Capture the cell that displays the provided text and extract its (x, y) central coordinate. 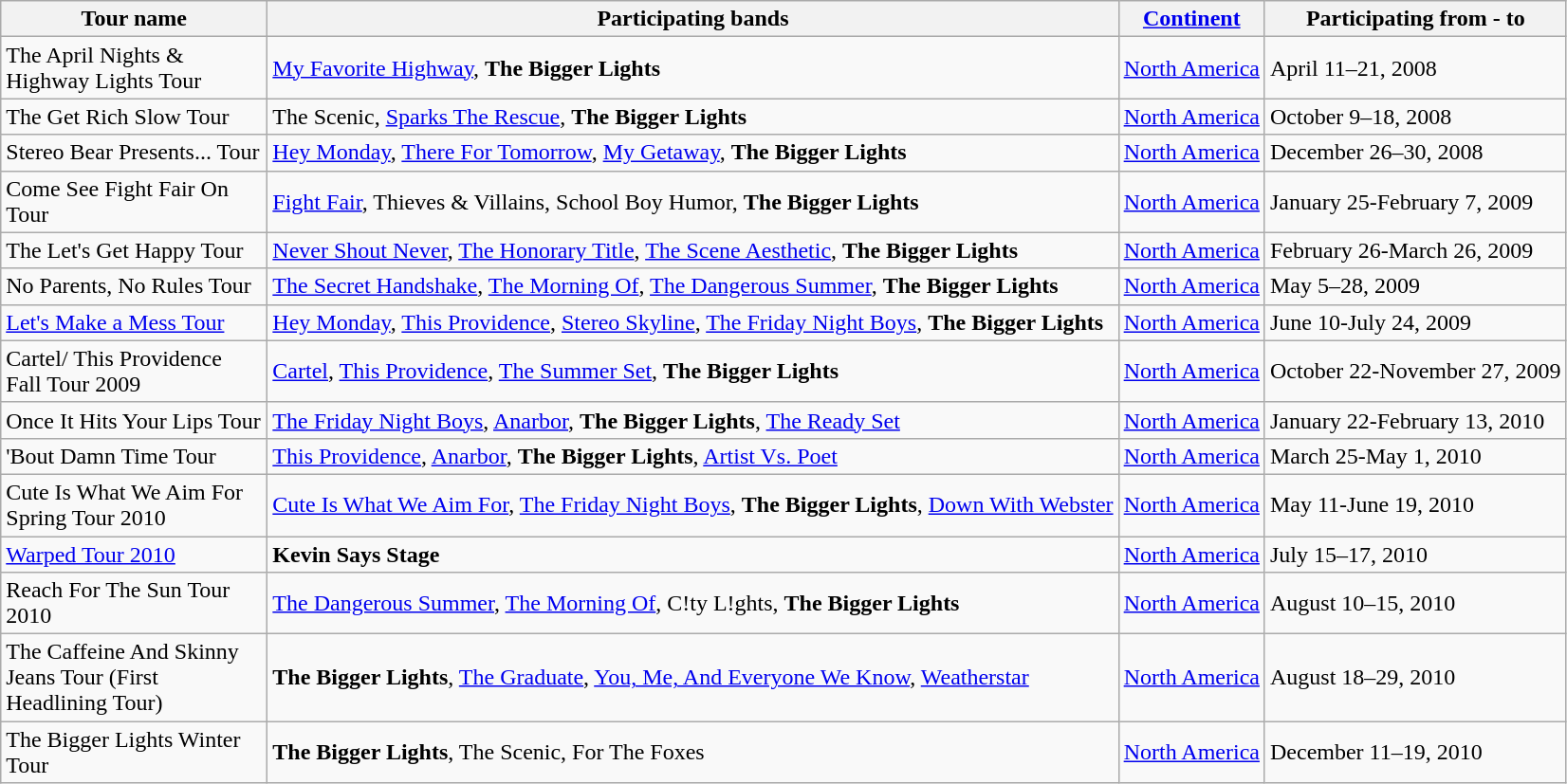
The Scenic, Sparks The Rescue, The Bigger Lights (692, 117)
January 22-February 13, 2010 (1415, 420)
July 15–17, 2010 (1415, 555)
The Dangerous Summer, The Morning Of, C!ty L!ghts, The Bigger Lights (692, 603)
The Bigger Lights, The Scenic, For The Foxes (692, 753)
The April Nights & Highway Lights Tour (135, 68)
October 9–18, 2008 (1415, 117)
Cartel, This Providence, The Summer Set, The Bigger Lights (692, 372)
The Get Rich Slow Tour (135, 117)
Hey Monday, There For Tomorrow, My Getaway, The Bigger Lights (692, 153)
October 22-November 27, 2009 (1415, 372)
Fight Fair, Thieves & Villains, School Boy Humor, The Bigger Lights (692, 201)
The Caffeine And Skinny Jeans Tour (First Headlining Tour) (135, 678)
The Secret Handshake, The Morning Of, The Dangerous Summer, The Bigger Lights (692, 286)
The Bigger Lights Winter Tour (135, 753)
December 11–19, 2010 (1415, 753)
Let's Make a Mess Tour (135, 322)
This Providence, Anarbor, The Bigger Lights, Artist Vs. Poet (692, 456)
Reach For The Sun Tour 2010 (135, 603)
Kevin Says Stage (692, 555)
The Bigger Lights, The Graduate, You, Me, And Everyone We Know, Weatherstar (692, 678)
Once It Hits Your Lips Tour (135, 420)
Tour name (135, 19)
Participating bands (692, 19)
No Parents, No Rules Tour (135, 286)
Stereo Bear Presents... Tour (135, 153)
May 5–28, 2009 (1415, 286)
Cartel/ This Providence Fall Tour 2009 (135, 372)
My Favorite Highway, The Bigger Lights (692, 68)
August 10–15, 2010 (1415, 603)
December 26–30, 2008 (1415, 153)
Hey Monday, This Providence, Stereo Skyline, The Friday Night Boys, The Bigger Lights (692, 322)
Cute Is What We Aim For Spring Tour 2010 (135, 504)
The Friday Night Boys, Anarbor, The Bigger Lights, The Ready Set (692, 420)
April 11–21, 2008 (1415, 68)
'Bout Damn Time Tour (135, 456)
February 26-March 26, 2009 (1415, 250)
August 18–29, 2010 (1415, 678)
June 10-July 24, 2009 (1415, 322)
May 11-June 19, 2010 (1415, 504)
Warped Tour 2010 (135, 555)
Never Shout Never, The Honorary Title, The Scene Aesthetic, The Bigger Lights (692, 250)
Continent (1191, 19)
March 25-May 1, 2010 (1415, 456)
Participating from - to (1415, 19)
January 25-February 7, 2009 (1415, 201)
The Let's Get Happy Tour (135, 250)
Come See Fight Fair On Tour (135, 201)
Cute Is What We Aim For, The Friday Night Boys, The Bigger Lights, Down With Webster (692, 504)
